Extract the [x, y] coordinate from the center of the cell holding the provided text.  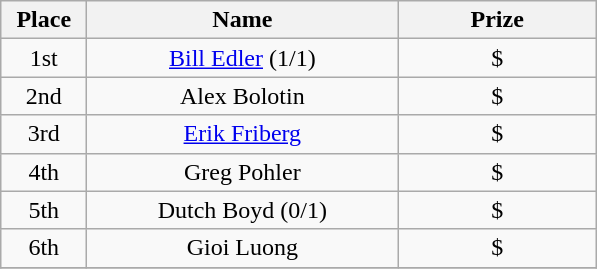
3rd [44, 134]
Erik Friberg [242, 134]
Bill Edler (1/1) [242, 58]
2nd [44, 96]
Gioi Luong [242, 248]
Place [44, 20]
Alex Bolotin [242, 96]
6th [44, 248]
Dutch Boyd (0/1) [242, 210]
Name [242, 20]
1st [44, 58]
Greg Pohler [242, 172]
5th [44, 210]
4th [44, 172]
Prize [498, 20]
